Return (X, Y) of the center of cell containing provided text 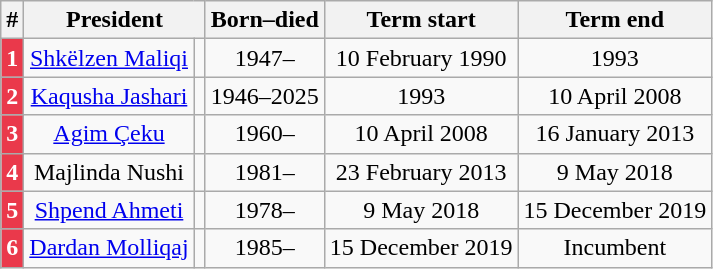
Kaqusha Jashari (109, 96)
2 (12, 96)
Born–died (264, 20)
16 January 2013 (615, 134)
1960– (264, 134)
23 February 2013 (421, 172)
1981– (264, 172)
Shpend Ahmeti (109, 210)
6 (12, 248)
Incumbent (615, 248)
Dardan Molliqaj (109, 248)
1985– (264, 248)
Agim Çeku (109, 134)
1947– (264, 58)
1 (12, 58)
Majlinda Nushi (109, 172)
Term end (615, 20)
Shkëlzen Maliqi (109, 58)
4 (12, 172)
President (114, 20)
3 (12, 134)
Term start (421, 20)
1946–2025 (264, 96)
10 February 1990 (421, 58)
# (12, 20)
1978– (264, 210)
5 (12, 210)
